Identify which cell holds the provided text, then report its [x, y] central coordinate. 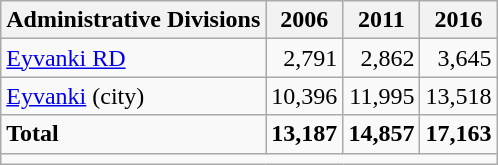
14,857 [382, 134]
10,396 [304, 96]
13,518 [458, 96]
13,187 [304, 134]
Administrative Divisions [134, 20]
2016 [458, 20]
2,862 [382, 58]
3,645 [458, 58]
17,163 [458, 134]
Eyvanki (city) [134, 96]
2,791 [304, 58]
2011 [382, 20]
Total [134, 134]
11,995 [382, 96]
Eyvanki RD [134, 58]
2006 [304, 20]
